Find where the given text appears and provide that cell's center as [X, Y] coordinate. 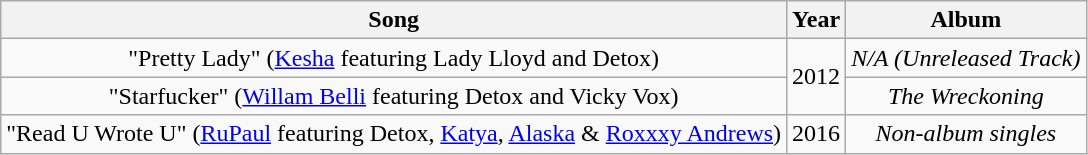
2012 [816, 77]
Non-album singles [966, 134]
Year [816, 20]
"Pretty Lady" (Kesha featuring Lady Lloyd and Detox) [394, 58]
Album [966, 20]
N/A (Unreleased Track) [966, 58]
Song [394, 20]
2016 [816, 134]
"Read U Wrote U" (RuPaul featuring Detox, Katya, Alaska & Roxxxy Andrews) [394, 134]
"Starfucker" (Willam Belli featuring Detox and Vicky Vox) [394, 96]
The Wreckoning [966, 96]
